Capture the cell that displays the provided text and extract its [X, Y] central coordinate. 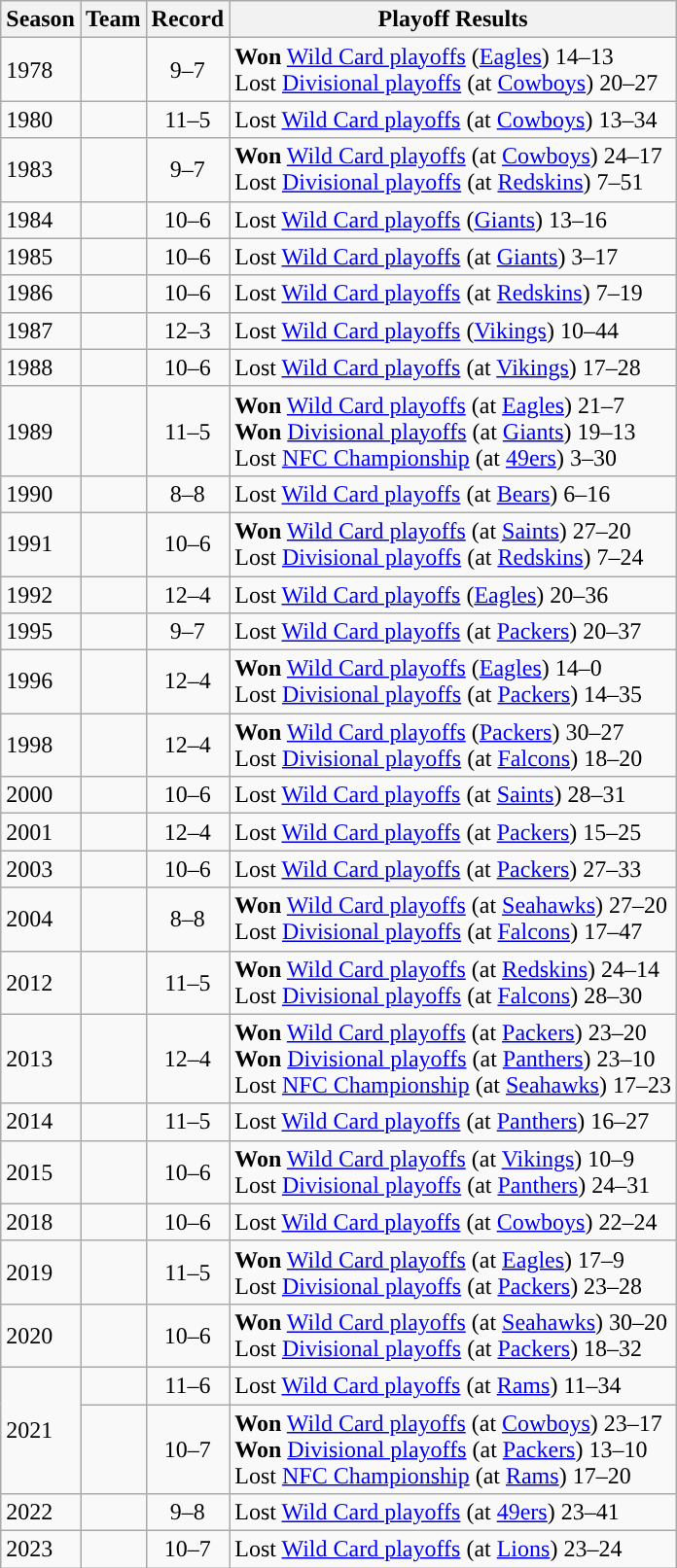
Lost Wild Card playoffs (at Packers) 15–25 [453, 832]
2014 [41, 1122]
Won Wild Card playoffs (at Seahawks) 30–20 Lost Divisional playoffs (at Packers) 18–32 [453, 1336]
Lost Wild Card playoffs (at Lions) 23–24 [453, 1550]
12–3 [188, 331]
Won Wild Card playoffs (at Saints) 27–20Lost Divisional playoffs (at Redskins) 7–24 [453, 544]
1983 [41, 169]
2003 [41, 869]
Lost Wild Card playoffs (at Giants) 3–17 [453, 257]
Lost Wild Card playoffs (at Rams) 11–34 [453, 1385]
2018 [41, 1222]
1996 [41, 682]
Lost Wild Card playoffs (at Packers) 27–33 [453, 869]
1987 [41, 331]
Won Wild Card playoffs (at Eagles) 21–7Won Divisional playoffs (at Giants) 19–13Lost NFC Championship (at 49ers) 3–30 [453, 431]
2001 [41, 832]
2022 [41, 1513]
1998 [41, 745]
1985 [41, 257]
Lost Wild Card playoffs (at Vikings) 17–28 [453, 367]
11–6 [188, 1385]
Won Wild Card playoffs (at Vikings) 10–9Lost Divisional playoffs (at Panthers) 24–31 [453, 1172]
Lost Wild Card playoffs (at Redskins) 7–19 [453, 294]
Lost Wild Card playoffs (at Panthers) 16–27 [453, 1122]
2013 [41, 1059]
Won Wild Card playoffs (Eagles) 14–13Lost Divisional playoffs (at Cowboys) 20–27 [453, 70]
1991 [41, 544]
Lost Wild Card playoffs (at Cowboys) 22–24 [453, 1222]
9–8 [188, 1513]
Won Wild Card playoffs (at Redskins) 24–14Lost Divisional playoffs (at Falcons) 28–30 [453, 982]
Won Wild Card playoffs (at Cowboys) 23–17 Won Divisional playoffs (at Packers) 13–10 Lost NFC Championship (at Rams) 17–20 [453, 1448]
Lost Wild Card playoffs (Giants) 13–16 [453, 220]
Won Wild Card playoffs (at Eagles) 17–9 Lost Divisional playoffs (at Packers) 23–28 [453, 1272]
Won Wild Card playoffs (at Packers) 23–20Won Divisional playoffs (at Panthers) 23–10Lost NFC Championship (at Seahawks) 17–23 [453, 1059]
2021 [41, 1430]
1992 [41, 594]
Won Wild Card playoffs (Eagles) 14–0Lost Divisional playoffs (at Packers) 14–35 [453, 682]
Won Wild Card playoffs (at Seahawks) 27–20Lost Divisional playoffs (at Falcons) 17–47 [453, 920]
Team [113, 19]
Season [41, 19]
2000 [41, 795]
2015 [41, 1172]
1990 [41, 494]
Won Wild Card playoffs (Packers) 30–27Lost Divisional playoffs (at Falcons) 18–20 [453, 745]
Playoff Results [453, 19]
Record [188, 19]
1978 [41, 70]
Lost Wild Card playoffs (at Saints) 28–31 [453, 795]
2023 [41, 1550]
Lost Wild Card playoffs (at Cowboys) 13–34 [453, 120]
Won Wild Card playoffs (at Cowboys) 24–17Lost Divisional playoffs (at Redskins) 7–51 [453, 169]
1984 [41, 220]
Lost Wild Card playoffs (Eagles) 20–36 [453, 594]
Lost Wild Card playoffs (at Bears) 6–16 [453, 494]
1988 [41, 367]
1995 [41, 632]
Lost Wild Card playoffs (Vikings) 10–44 [453, 331]
2020 [41, 1336]
1986 [41, 294]
2019 [41, 1272]
1989 [41, 431]
Lost Wild Card playoffs (at Packers) 20–37 [453, 632]
Lost Wild Card playoffs (at 49ers) 23–41 [453, 1513]
2012 [41, 982]
1980 [41, 120]
2004 [41, 920]
